Detect which cell encompasses the target text, then output its (X, Y) center coordinate. 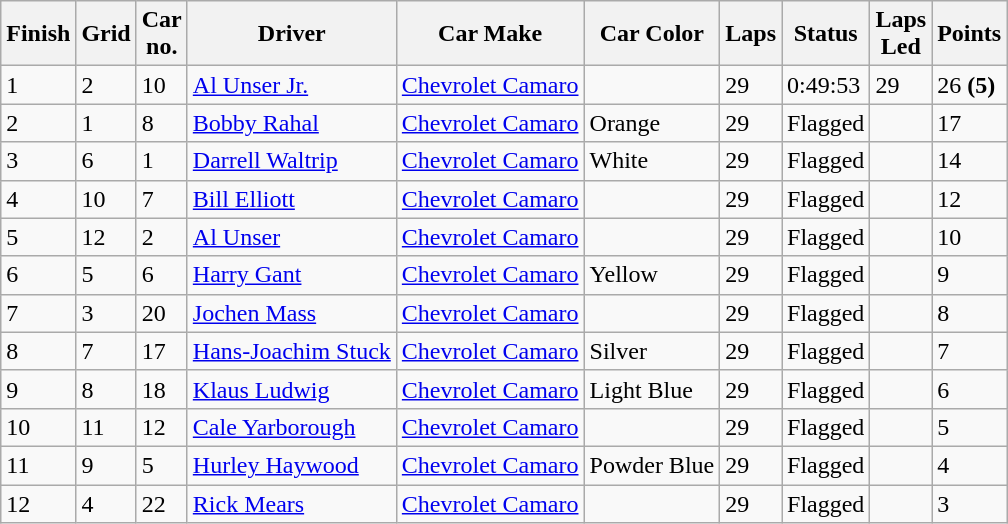
26 (5) (970, 85)
LapsLed (901, 34)
Harry Gant (292, 275)
14 (970, 161)
Powder Blue (652, 465)
Al Unser Jr. (292, 85)
Finish (38, 34)
Al Unser (292, 237)
Hurley Haywood (292, 465)
Points (970, 34)
Grid (106, 34)
18 (162, 389)
0:49:53 (826, 85)
White (652, 161)
Jochen Mass (292, 313)
Driver (292, 34)
Orange (652, 123)
22 (162, 503)
Light Blue (652, 389)
Bobby Rahal (292, 123)
Cale Yarborough (292, 427)
Silver (652, 351)
Bill Elliott (292, 199)
Carno. (162, 34)
Klaus Ludwig (292, 389)
Car Color (652, 34)
Yellow (652, 275)
Status (826, 34)
Car Make (490, 34)
20 (162, 313)
Laps (751, 34)
Hans-Joachim Stuck (292, 351)
Darrell Waltrip (292, 161)
Rick Mears (292, 503)
